Return the (x, y) coordinate for the center point of the cell that contains the specified text.  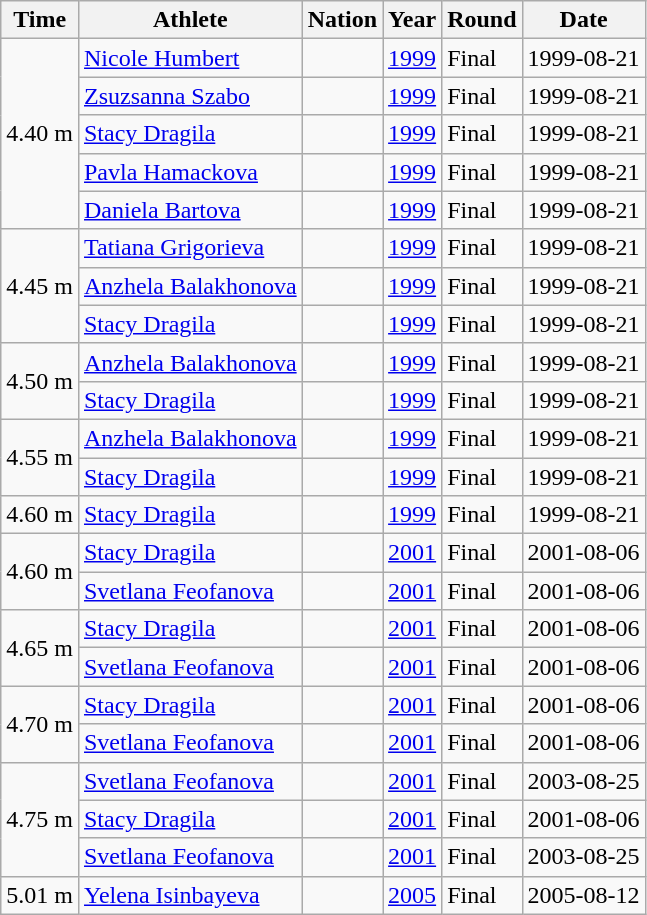
Daniela Bartova (190, 210)
Pavla Hamackova (190, 172)
4.50 m (40, 381)
Round (482, 20)
4.55 m (40, 457)
Time (40, 20)
4.75 m (40, 819)
Date (584, 20)
4.70 m (40, 724)
Yelena Isinbayeva (190, 895)
2005 (412, 895)
Zsuzsanna Szabo (190, 96)
Nation (342, 20)
4.65 m (40, 648)
Tatiana Grigorieva (190, 248)
Year (412, 20)
Athlete (190, 20)
Nicole Humbert (190, 58)
4.40 m (40, 134)
5.01 m (40, 895)
4.45 m (40, 286)
2005-08-12 (584, 895)
